Find where the given text appears and provide that cell's center as (X, Y) coordinate. 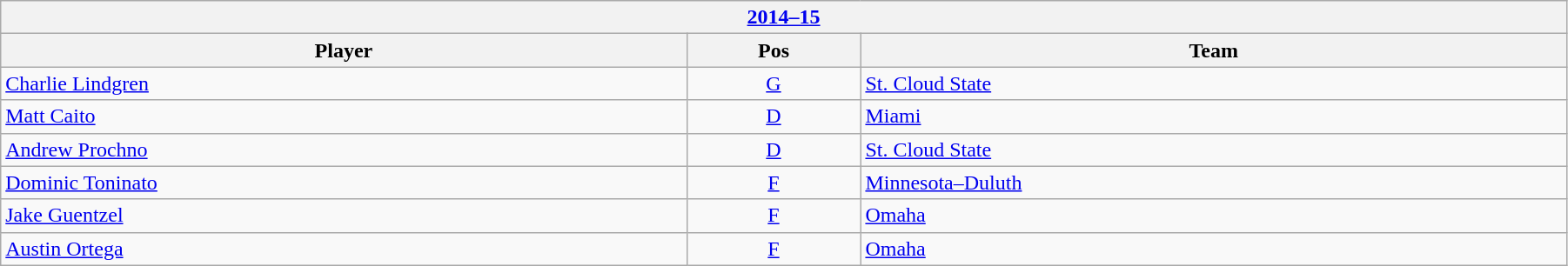
Miami (1214, 116)
Austin Ortega (344, 249)
Pos (774, 50)
Andrew Prochno (344, 150)
Jake Guentzel (344, 216)
Dominic Toninato (344, 183)
Charlie Lindgren (344, 83)
Minnesota–Duluth (1214, 183)
Matt Caito (344, 116)
G (774, 83)
Player (344, 50)
2014–15 (784, 17)
Team (1214, 50)
